Scan for the cell matching the given text and deliver its [x, y] coordinate at center. 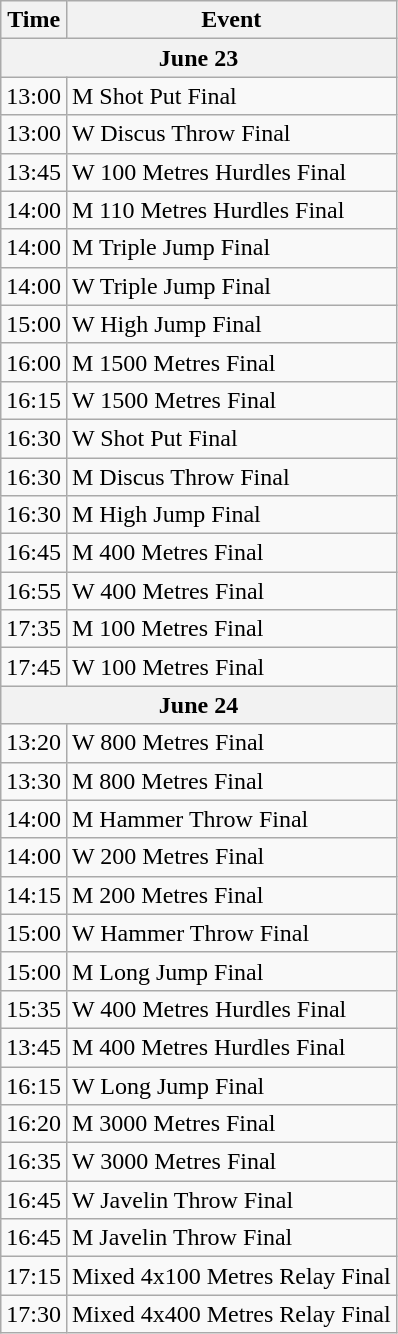
17:35 [34, 629]
W 800 Metres Final [231, 743]
M Discus Throw Final [231, 477]
W Long Jump Final [231, 1085]
M 400 Metres Final [231, 553]
W Triple Jump Final [231, 286]
M Triple Jump Final [231, 248]
16:00 [34, 362]
W 400 Metres Final [231, 591]
M High Jump Final [231, 515]
M Hammer Throw Final [231, 819]
16:55 [34, 591]
W Shot Put Final [231, 438]
17:45 [34, 667]
Mixed 4x400 Metres Relay Final [231, 1314]
M Long Jump Final [231, 971]
M Shot Put Final [231, 96]
W 100 Metres Hurdles Final [231, 172]
W 100 Metres Final [231, 667]
M Javelin Throw Final [231, 1238]
14:15 [34, 895]
M 3000 Metres Final [231, 1124]
M 800 Metres Final [231, 781]
17:30 [34, 1314]
W 3000 Metres Final [231, 1162]
W Hammer Throw Final [231, 933]
W Javelin Throw Final [231, 1200]
13:30 [34, 781]
13:20 [34, 743]
16:20 [34, 1124]
Event [231, 20]
W High Jump Final [231, 324]
M 100 Metres Final [231, 629]
W 200 Metres Final [231, 857]
W 1500 Metres Final [231, 400]
June 23 [198, 58]
June 24 [198, 705]
M 400 Metres Hurdles Final [231, 1047]
16:35 [34, 1162]
Time [34, 20]
Mixed 4x100 Metres Relay Final [231, 1276]
W 400 Metres Hurdles Final [231, 1009]
M 200 Metres Final [231, 895]
W Discus Throw Final [231, 134]
M 1500 Metres Final [231, 362]
15:35 [34, 1009]
M 110 Metres Hurdles Final [231, 210]
17:15 [34, 1276]
